Locate the cell with the specified text and output its (x, y) center coordinate. 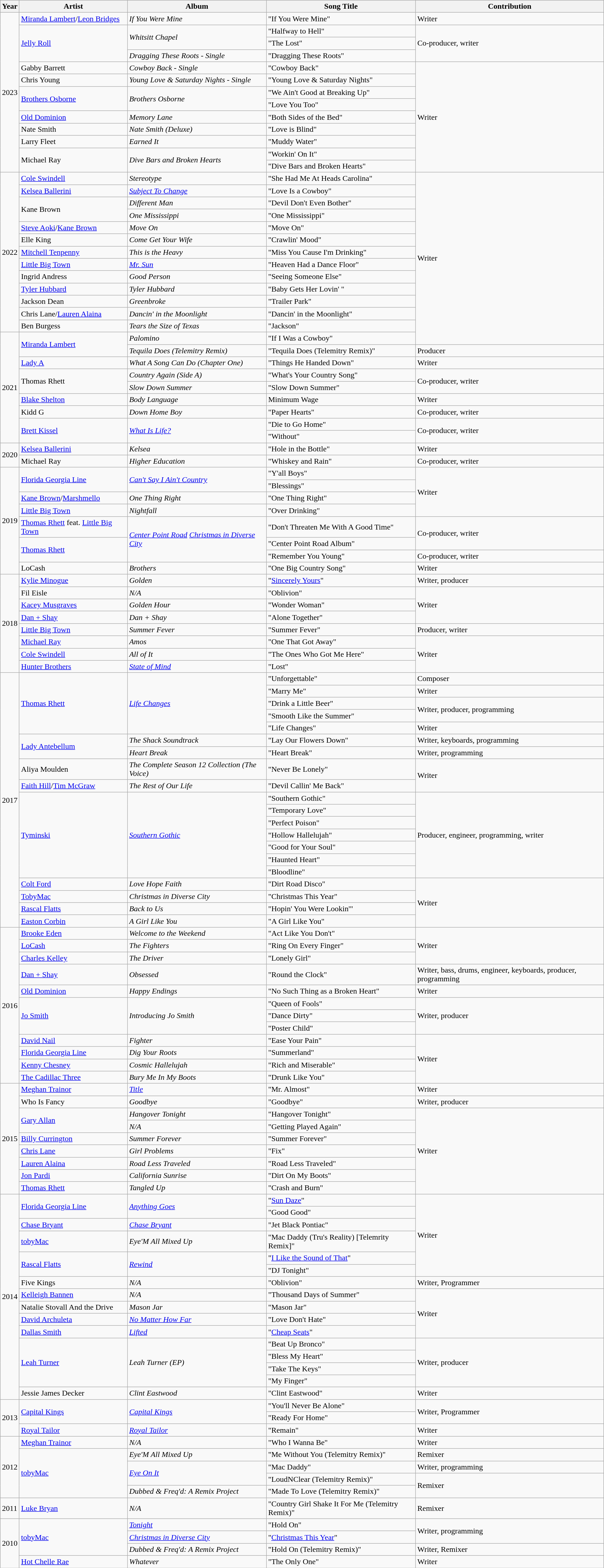
Jo Smith (74, 1016)
"Summerland" (341, 1053)
"One Mississippi" (341, 215)
Golden (197, 581)
Cowboy Back - Single (197, 68)
"Sun Daze" (341, 1200)
"Hollow Hallelujah" (341, 835)
"Love Don't Hate" (341, 1319)
2016 (10, 1005)
Back to Us (197, 909)
Palomino (197, 338)
"The Only One" (341, 1562)
"Take The Keys" (341, 1369)
"What's Your Country Song" (341, 375)
"We Ain't Good at Breaking Up" (341, 92)
"Sincerely Yours" (341, 581)
"Never Be Lonely" (341, 769)
Girl Problems (197, 1151)
"Heart Break" (341, 753)
2020 (10, 455)
Jelly Roll (74, 43)
Center Point Road Christmas in Diverse City (197, 539)
"Tequila Does (Telemitry Remix)" (341, 350)
"Mason Jar" (341, 1307)
Dragging These Roots - Single (197, 56)
Amos (197, 642)
"Marry Me" (341, 691)
"Unforgettable" (341, 679)
Composer (510, 679)
"Haunted Heart" (341, 860)
"Over Drinking" (341, 510)
Welcome to the Weekend (197, 933)
"Wonder Woman" (341, 605)
"Devil Don't Even Bother" (341, 203)
Tangled Up (197, 1188)
David Nail (74, 1040)
"Ease Your Pain" (341, 1040)
"Lonely Girl" (341, 958)
Kacey Musgraves (74, 605)
One Thing Right (197, 498)
Dallas Smith (74, 1332)
"Summer Fever" (341, 630)
"Whiskey and Rain" (341, 461)
"Hold On (Telemitry Remix)" (341, 1549)
2010 (10, 1543)
Steve Aoki/Kane Brown (74, 228)
"LoudNClear (Telemitry Remix)" (341, 1479)
2011 (10, 1508)
"Hole in the Bottle" (341, 449)
"One That Got Away" (341, 642)
"Fix" (341, 1151)
Down Home Boy (197, 412)
Luke Bryan (74, 1508)
"Center Point Road Album" (341, 543)
State of Mind (197, 666)
Producer (510, 350)
Thomas Rhett feat. Little Big Town (74, 527)
2021 (10, 387)
Heart Break (197, 753)
"One Big Country Song" (341, 568)
Ben Burgess (74, 326)
This is the Heavy (197, 252)
"My Finger" (341, 1381)
"Temporary Love" (341, 810)
Chris Lane (74, 1151)
"Lost" (341, 666)
"Both Sides of the Bed" (341, 117)
"Dragging These Roots" (341, 56)
2012 (10, 1467)
"Ready For Home" (341, 1418)
Jessie James Decker (74, 1393)
Good Person (197, 277)
Whatever (197, 1562)
Miranda Lambert (74, 344)
Year (10, 6)
2014 (10, 1297)
"Trailer Park" (341, 301)
If You Were Mine (197, 19)
"Dirt Road Disco" (341, 884)
Life Changes (197, 703)
"Hangover Tonight" (341, 1114)
Dive Bars and Broken Hearts (197, 160)
"Southern Gothic" (341, 798)
Writer, bass, drums, engineer, keyboards, producer, programming (510, 975)
Clint Eastwood (197, 1393)
Memory Lane (197, 117)
Higher Education (197, 461)
"Hold On" (341, 1525)
Move On (197, 228)
Anything Goes (197, 1206)
Subject To Change (197, 191)
Dancin' in the Moonlight (197, 314)
"Clint Eastwood" (341, 1393)
Hot Chelle Rae (74, 1562)
Mason Jar (197, 1307)
"Ring On Every Finger" (341, 945)
"Remain" (341, 1430)
What Is Life? (197, 430)
Easton Corbin (74, 921)
Jon Pardi (74, 1176)
"Dive Bars and Broken Hearts" (341, 166)
"Paper Hearts" (341, 412)
Song Title (341, 6)
"Slow Down Summer" (341, 387)
Larry Fleet (74, 141)
Lady A (74, 363)
"Me Without You (Telemitry Remix)" (341, 1455)
Golden Hour (197, 605)
Eye On It (197, 1473)
TobyMac (74, 896)
"Thousand Days of Summer" (341, 1295)
Rewind (197, 1264)
"Love is Blind" (341, 129)
What A Song Can Do (Chapter One) (197, 363)
The Fighters (197, 945)
Mitchell Tenpenny (74, 252)
Fil Eisle (74, 593)
"Things He Handed Down" (341, 363)
Brett Kissel (74, 430)
Tears the Size of Texas (197, 326)
Kane Brown/Marshmello (74, 498)
2017 (10, 800)
Different Man (197, 203)
Southern Gothic (197, 835)
"The Ones Who Got Me Here" (341, 654)
Summer Fever (197, 630)
Tyminski (74, 835)
Leah Turner (EP) (197, 1362)
"Y'all Boys" (341, 473)
Chris Young (74, 80)
Hunter Brothers (74, 666)
"Devil Callin' Me Back" (341, 786)
Leah Turner (74, 1362)
Happy Endings (197, 991)
Nate Smith (74, 129)
"Seeing Someone Else" (341, 277)
Aliya Moulden (74, 769)
Writer, producer, programming (510, 709)
Ingrid Andress (74, 277)
2022 (10, 253)
"Don't Threaten Me With A Good Time" (341, 527)
"Rich and Miserable" (341, 1065)
"Queen of Fools" (341, 1004)
Contribution (510, 6)
The Cadillac Three (74, 1077)
"Life Changes" (341, 728)
Kelsea (197, 449)
Fighter (197, 1040)
"Crash and Burn" (341, 1188)
Greenbroke (197, 301)
Five Kings (74, 1283)
Kelleigh Bannen (74, 1295)
"Crawlin' Mood" (341, 240)
"If You Were Mine" (341, 19)
Writer, keyboards, programming (510, 740)
"Love You Too" (341, 105)
"Remember You Young" (341, 556)
Elle King (74, 240)
Young Love & Saturday Nights - Single (197, 80)
Stereotype (197, 179)
Billy Currington (74, 1139)
"Good Good" (341, 1212)
Road Less Traveled (197, 1163)
"Goodbye" (341, 1102)
"Mr. Almost" (341, 1089)
"Miss You Cause I'm Drinking" (341, 252)
California Sunrise (197, 1176)
Charles Kelley (74, 958)
Brooke Eden (74, 933)
Lady Antebellum (74, 746)
"Good for Your Soul" (341, 847)
2023 (10, 92)
Album (197, 6)
"Love Is a Cowboy" (341, 191)
"Young Love & Saturday Nights" (341, 80)
Kenny Chesney (74, 1065)
Writer, Remixer (510, 1549)
Natalie Stovall And the Drive (74, 1307)
"Who I Wanna Be" (341, 1442)
"One Thing Right" (341, 498)
The Driver (197, 958)
"Mac Daddy" (341, 1467)
"Move On" (341, 228)
"If I Was a Cowboy" (341, 338)
One Mississippi (197, 215)
"She Had Me At Heads Carolina" (341, 179)
"Drink a Little Beer" (341, 703)
Producer, writer (510, 630)
Obsessed (197, 975)
Miranda Lambert/Leon Bridges (74, 19)
Minimum Wage (341, 400)
"Drunk Like You" (341, 1077)
"No Such Thing as a Broken Heart" (341, 991)
Nate Smith (Deluxe) (197, 129)
"Summer Forever" (341, 1139)
A Girl Like You (197, 921)
Kidd G (74, 412)
"Lay Our Flowers Down" (341, 740)
"Heaven Had a Dance Floor" (341, 264)
David Archuleta (74, 1319)
"You'll Never Be Alone" (341, 1406)
"Workin' On It" (341, 154)
"Dirt On My Boots" (341, 1176)
All of It (197, 654)
Whitsitt Chapel (197, 37)
2019 (10, 521)
"Country Girl Shake It For Me (Telemitry Remix)" (341, 1508)
Who Is Fancy (74, 1102)
Love Hope Faith (197, 884)
"Cheap Seats" (341, 1332)
Introducing Jo Smith (197, 1016)
Kylie Minogue (74, 581)
2015 (10, 1139)
Tonight (197, 1525)
Faith Hill/Tim McGraw (74, 786)
"Made To Love (Telemitry Remix)" (341, 1491)
"Poster Child" (341, 1028)
Chris Lane/Lauren Alaina (74, 314)
Nightfall (197, 510)
Kane Brown (74, 209)
Title (197, 1089)
"Dance Dirty" (341, 1016)
Body Language (197, 400)
"Die to Go Home" (341, 424)
"Smooth Like the Summer" (341, 716)
Brothers (197, 568)
The Shack Soundtrack (197, 740)
"Perfect Poison" (341, 823)
"Halfway to Hell" (341, 31)
"Bless My Heart" (341, 1356)
Earned It (197, 141)
Hangover Tonight (197, 1114)
"Beat Up Bronco" (341, 1344)
Gary Allan (74, 1120)
"A Girl Like You" (341, 921)
Lifted (197, 1332)
The Complete Season 12 Collection (The Voice) (197, 769)
Jackson Dean (74, 301)
Tequila Does (Telemitry Remix) (197, 350)
"Baby Gets Her Lovin' " (341, 289)
Come Get Your Wife (197, 240)
"Jackson" (341, 326)
Dig Your Roots (197, 1053)
2018 (10, 624)
Gabby Barrett (74, 68)
"Cowboy Back" (341, 68)
"Muddy Water" (341, 141)
Bury Me In My Boots (197, 1077)
Can't Say I Ain't Country (197, 480)
Blake Shelton (74, 400)
"Without" (341, 437)
No Matter How Far (197, 1319)
Lauren Alaina (74, 1163)
"Bloodline" (341, 872)
"Round the Clock" (341, 975)
Cosmic Hallelujah (197, 1065)
"Jet Black Pontiac" (341, 1225)
The Rest of Our Life (197, 786)
"The Lost" (341, 43)
Colt Ford (74, 884)
"Blessings" (341, 486)
"Act Like You Don't" (341, 933)
Producer, engineer, programming, writer (510, 835)
"DJ Tonight" (341, 1270)
2013 (10, 1418)
"Hopin' You Were Lookin'" (341, 909)
"Mac Daddy (Tru's Reality) [Telemrity Remix]" (341, 1241)
Artist (74, 6)
Slow Down Summer (197, 387)
Goodbye (197, 1102)
"Dancin' in the Moonlight" (341, 314)
"Road Less Traveled" (341, 1163)
"Alone Together" (341, 617)
"I Like the Sound of That" (341, 1258)
Country Again (Side A) (197, 375)
Summer Forever (197, 1139)
"Getting Played Again" (341, 1126)
Mr. Sun (197, 264)
